Pinpoint the cell where the given text exists, returning its (x, y) midpoint coordinate. 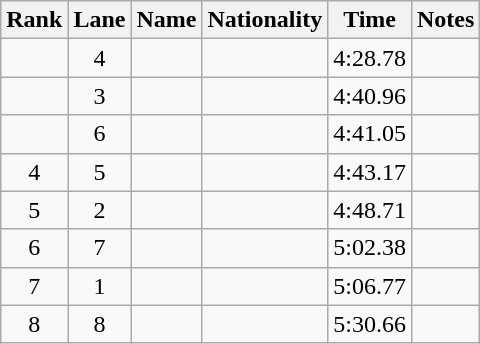
4:41.05 (370, 134)
Rank (34, 20)
Lane (100, 20)
5:06.77 (370, 286)
3 (100, 96)
Time (370, 20)
2 (100, 210)
Notes (445, 20)
5:30.66 (370, 324)
1 (100, 286)
4:40.96 (370, 96)
5:02.38 (370, 248)
Name (166, 20)
4:43.17 (370, 172)
4:48.71 (370, 210)
Nationality (265, 20)
4:28.78 (370, 58)
